Locate the cell with the specified text and output its [X, Y] center coordinate. 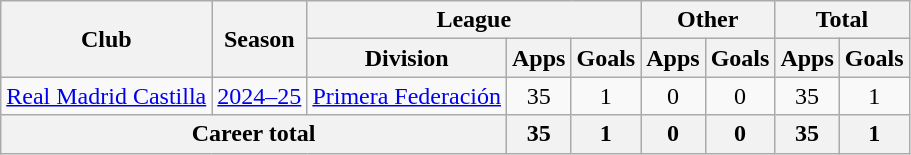
Season [260, 39]
2024–25 [260, 96]
League [474, 20]
Division [407, 58]
Real Madrid Castilla [106, 96]
Primera Federación [407, 96]
Total [842, 20]
Other [708, 20]
Career total [254, 134]
Club [106, 39]
